Pinpoint the cell where the given text exists, returning its [x, y] midpoint coordinate. 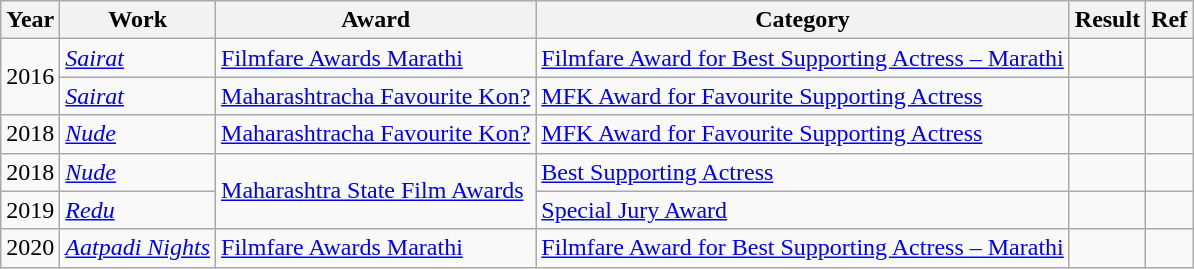
Best Supporting Actress [802, 172]
Year [30, 20]
Aatpadi Nights [138, 248]
Award [376, 20]
Special Jury Award [802, 210]
Ref [1170, 20]
2020 [30, 248]
Redu [138, 210]
Maharashtra State Film Awards [376, 191]
Work [138, 20]
Result [1107, 20]
2016 [30, 77]
Category [802, 20]
2019 [30, 210]
